Provide the [x, y] coordinate of the cell's center where the given text is located.  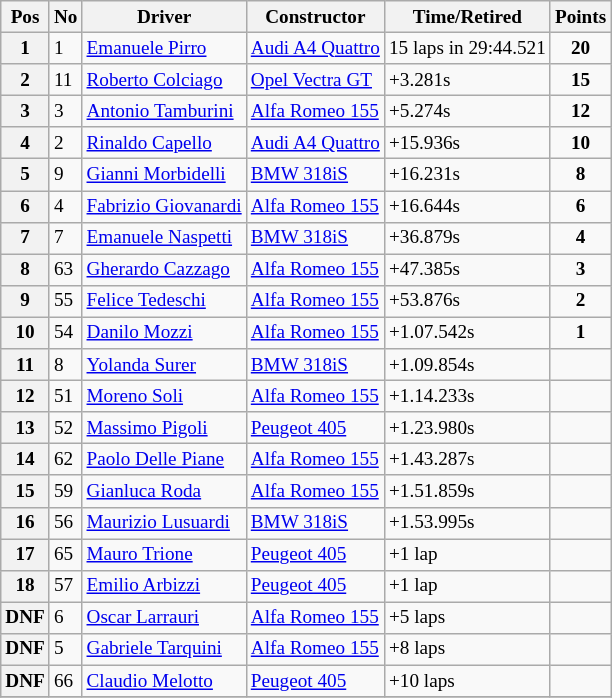
18 [26, 586]
+1.53.995s [467, 523]
Fabrizio Giovanardi [164, 206]
Gianluca Roda [164, 491]
63 [66, 270]
54 [66, 333]
+3.281s [467, 80]
Rinaldo Capello [164, 143]
+1.07.542s [467, 333]
52 [66, 428]
+10 laps [467, 681]
+36.879s [467, 238]
+16.644s [467, 206]
Gabriele Tarquini [164, 649]
Gianni Morbidelli [164, 175]
Claudio Melotto [164, 681]
Gherardo Cazzago [164, 270]
Yolanda Surer [164, 365]
57 [66, 586]
Mauro Trione [164, 554]
62 [66, 460]
Massimo Pigoli [164, 428]
+47.385s [467, 270]
55 [66, 301]
Oscar Larrauri [164, 618]
+1.09.854s [467, 365]
Constructor [315, 17]
+15.936s [467, 143]
59 [66, 491]
Pos [26, 17]
No [66, 17]
Roberto Colciago [164, 80]
Danilo Mozzi [164, 333]
Antonio Tamburini [164, 111]
+1.51.859s [467, 491]
Emanuele Pirro [164, 48]
+5 laps [467, 618]
Paolo Delle Piane [164, 460]
Opel Vectra GT [315, 80]
Felice Tedeschi [164, 301]
+16.231s [467, 175]
+53.876s [467, 301]
Emanuele Naspetti [164, 238]
+8 laps [467, 649]
16 [26, 523]
Points [580, 17]
Emilio Arbizzi [164, 586]
+1.43.287s [467, 460]
+5.274s [467, 111]
13 [26, 428]
Driver [164, 17]
Time/Retired [467, 17]
51 [66, 396]
66 [66, 681]
65 [66, 554]
15 laps in 29:44.521 [467, 48]
17 [26, 554]
Maurizio Lusuardi [164, 523]
Moreno Soli [164, 396]
20 [580, 48]
+1.14.233s [467, 396]
+1.23.980s [467, 428]
56 [66, 523]
14 [26, 460]
